Determine the [X, Y] coordinate at the center of the cell enclosing the given text.  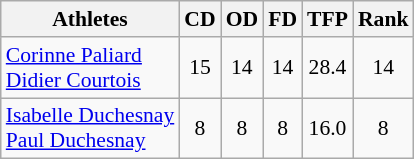
15 [200, 68]
28.4 [328, 68]
Isabelle DuchesnayPaul Duchesnay [90, 128]
TFP [328, 19]
16.0 [328, 128]
OD [242, 19]
FD [282, 19]
Athletes [90, 19]
CD [200, 19]
Rank [384, 19]
Corinne PaliardDidier Courtois [90, 68]
